Provide the (X, Y) coordinate of the cell's center where the given text is located.  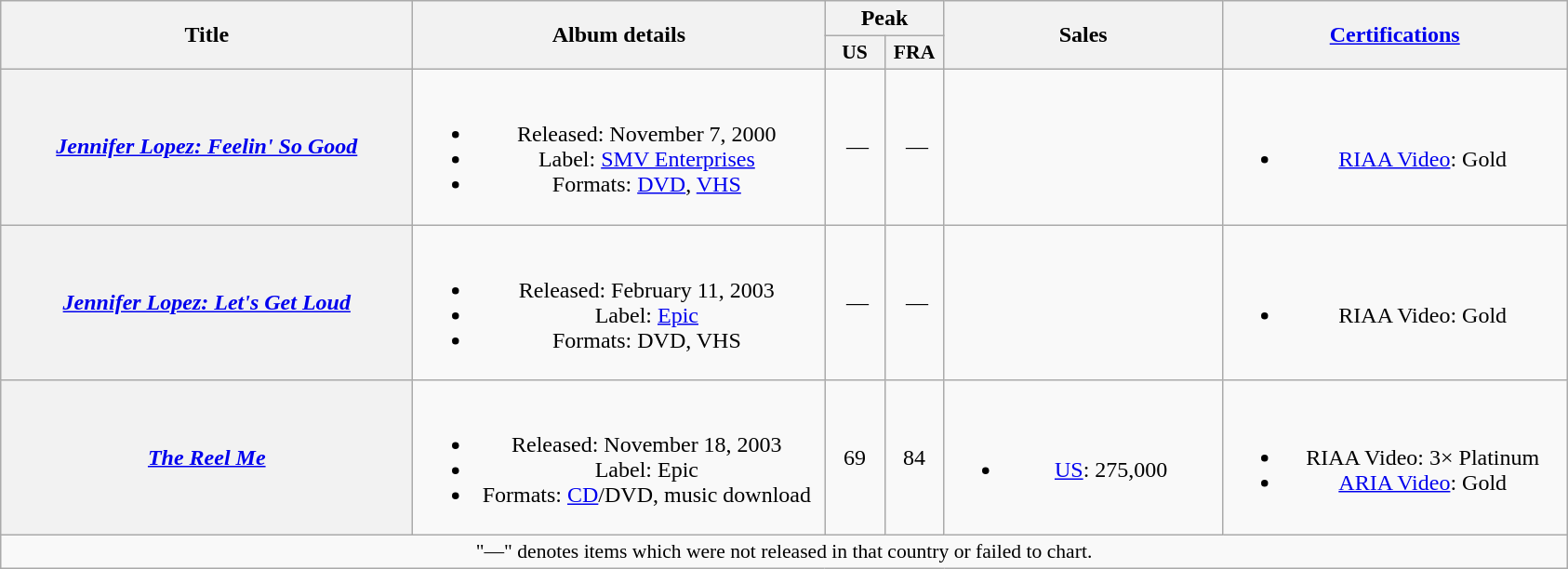
Jennifer Lopez: Let's Get Loud (206, 303)
Album details (619, 35)
Released: November 18, 2003Label: EpicFormats: CD/DVD, music download (619, 457)
US: 275,000 (1083, 457)
Released: November 7, 2000Label: SMV EnterprisesFormats: DVD, VHS (619, 147)
Title (206, 35)
Released: February 11, 2003Label: EpicFormats: DVD, VHS (619, 303)
84 (914, 457)
FRA (914, 53)
US (855, 53)
RIAA Video: 3× PlatinumARIA Video: Gold (1395, 457)
"—" denotes items which were not released in that country or failed to chart. (784, 552)
Certifications (1395, 35)
The Reel Me (206, 457)
Jennifer Lopez: Feelin' So Good (206, 147)
Peak (884, 19)
69 (855, 457)
Sales (1083, 35)
